Capture the cell that displays the provided text and extract its (X, Y) central coordinate. 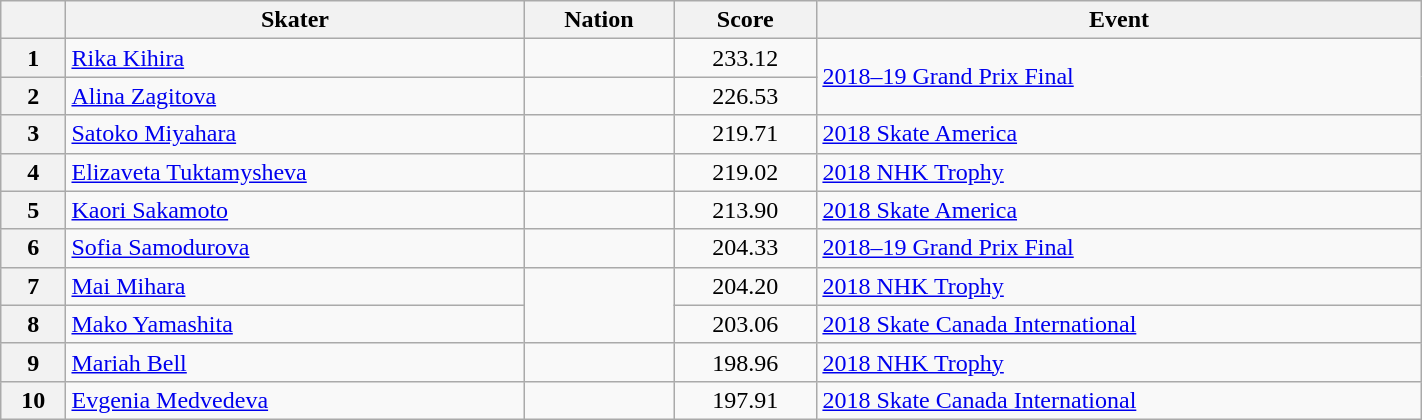
197.91 (746, 400)
8 (34, 324)
3 (34, 134)
Elizaveta Tuktamysheva (295, 172)
Skater (295, 20)
Nation (599, 20)
204.20 (746, 286)
6 (34, 248)
2 (34, 96)
Alina Zagitova (295, 96)
Mako Yamashita (295, 324)
10 (34, 400)
Evgenia Medvedeva (295, 400)
226.53 (746, 96)
5 (34, 210)
233.12 (746, 58)
9 (34, 362)
Satoko Miyahara (295, 134)
Mai Mihara (295, 286)
Sofia Samodurova (295, 248)
1 (34, 58)
204.33 (746, 248)
213.90 (746, 210)
Mariah Bell (295, 362)
219.02 (746, 172)
Event (1119, 20)
Score (746, 20)
203.06 (746, 324)
Rika Kihira (295, 58)
4 (34, 172)
7 (34, 286)
219.71 (746, 134)
198.96 (746, 362)
Kaori Sakamoto (295, 210)
